Capture the cell that displays the provided text and extract its [x, y] central coordinate. 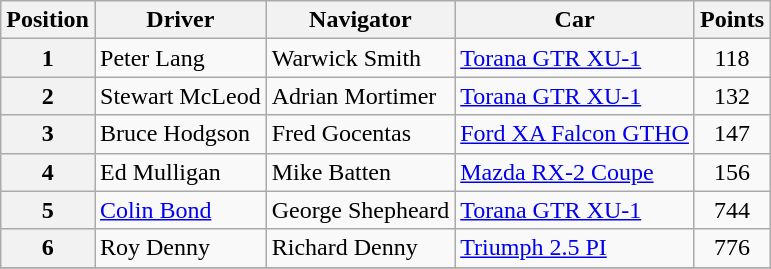
Peter Lang [180, 58]
Car [575, 20]
Roy Denny [180, 248]
147 [732, 134]
George Shepheard [360, 210]
Ed Mulligan [180, 172]
Driver [180, 20]
Triumph 2.5 PI [575, 248]
2 [48, 96]
156 [732, 172]
Mazda RX-2 Coupe [575, 172]
118 [732, 58]
Richard Denny [360, 248]
6 [48, 248]
Fred Gocentas [360, 134]
776 [732, 248]
Ford XA Falcon GTHO [575, 134]
3 [48, 134]
Points [732, 20]
132 [732, 96]
5 [48, 210]
Adrian Mortimer [360, 96]
4 [48, 172]
Mike Batten [360, 172]
1 [48, 58]
Warwick Smith [360, 58]
Bruce Hodgson [180, 134]
744 [732, 210]
Stewart McLeod [180, 96]
Navigator [360, 20]
Position [48, 20]
Colin Bond [180, 210]
